Return the (X, Y) coordinate for the center point of the cell that contains the specified text.  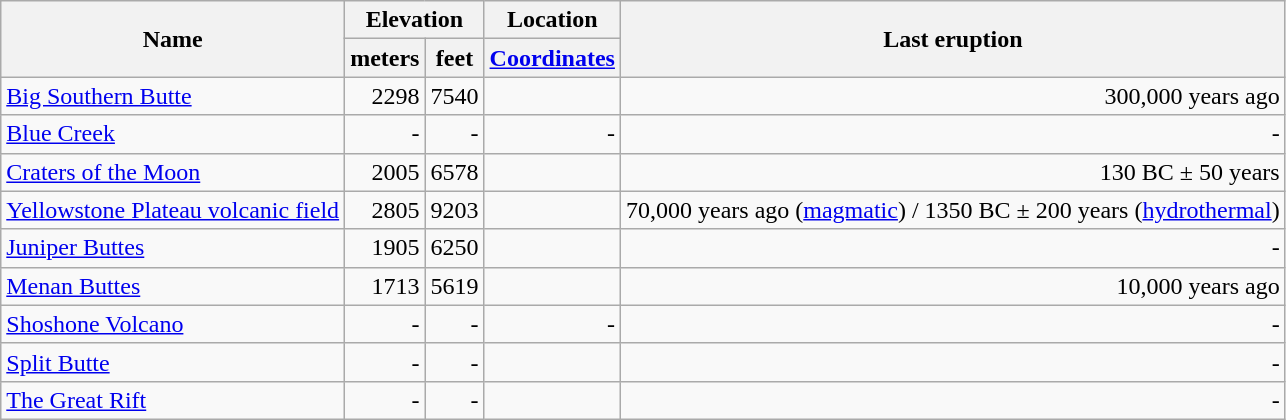
10,000 years ago (952, 286)
Location (552, 20)
9203 (454, 210)
6250 (454, 248)
Big Southern Butte (173, 96)
Elevation (414, 20)
1905 (385, 248)
The Great Rift (173, 400)
Blue Creek (173, 134)
Menan Buttes (173, 286)
Coordinates (552, 58)
2805 (385, 210)
Last eruption (952, 39)
feet (454, 58)
1713 (385, 286)
6578 (454, 172)
Juniper Buttes (173, 248)
2005 (385, 172)
meters (385, 58)
300,000 years ago (952, 96)
Name (173, 39)
Split Butte (173, 362)
5619 (454, 286)
130 BC ± 50 years (952, 172)
7540 (454, 96)
Shoshone Volcano (173, 324)
70,000 years ago (magmatic) / 1350 BC ± 200 years (hydrothermal) (952, 210)
Yellowstone Plateau volcanic field (173, 210)
2298 (385, 96)
Craters of the Moon (173, 172)
